Return the (X, Y) coordinate for the center point of the cell that contains the specified text.  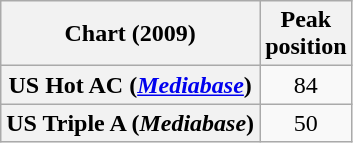
Peakposition (306, 34)
50 (306, 123)
US Hot AC (Mediabase) (130, 85)
84 (306, 85)
Chart (2009) (130, 34)
US Triple A (Mediabase) (130, 123)
